Detect which cell encompasses the target text, then output its [X, Y] center coordinate. 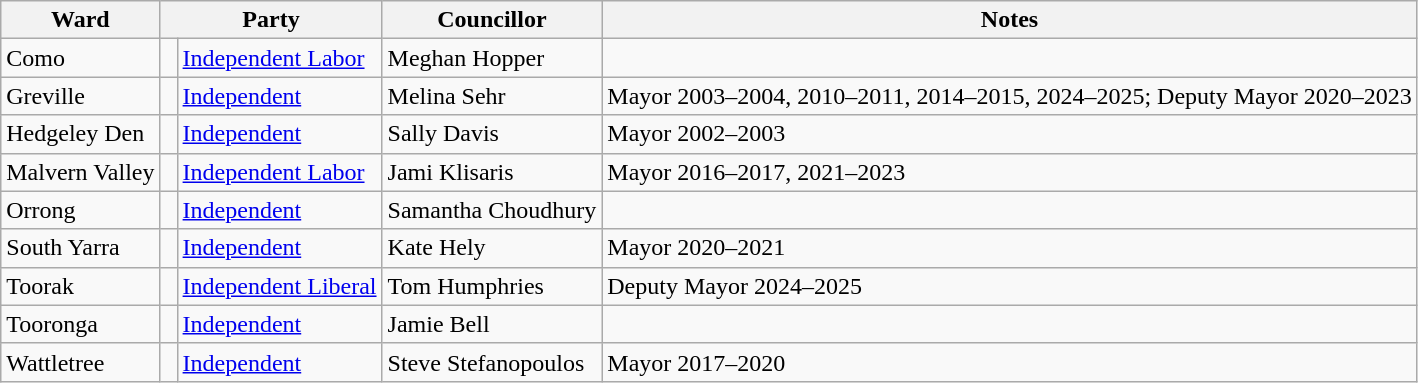
Mayor 2020–2021 [1010, 248]
Tooronga [80, 324]
Orrong [80, 210]
Sally Davis [492, 134]
Jamie Bell [492, 324]
Malvern Valley [80, 172]
Kate Hely [492, 248]
Councillor [492, 20]
Como [80, 58]
Party [271, 20]
Mayor 2002–2003 [1010, 134]
Wattletree [80, 362]
Jami Klisaris [492, 172]
Greville [80, 96]
Mayor 2017–2020 [1010, 362]
Meghan Hopper [492, 58]
Ward [80, 20]
Independent Liberal [280, 286]
Samantha Choudhury [492, 210]
Mayor 2016–2017, 2021–2023 [1010, 172]
Notes [1010, 20]
South Yarra [80, 248]
Deputy Mayor 2024–2025 [1010, 286]
Toorak [80, 286]
Tom Humphries [492, 286]
Steve Stefanopoulos [492, 362]
Hedgeley Den [80, 134]
Melina Sehr [492, 96]
Mayor 2003–2004, 2010–2011, 2014–2015, 2024–2025; Deputy Mayor 2020–2023 [1010, 96]
